Locate the cell with the specified text and output its (X, Y) center coordinate. 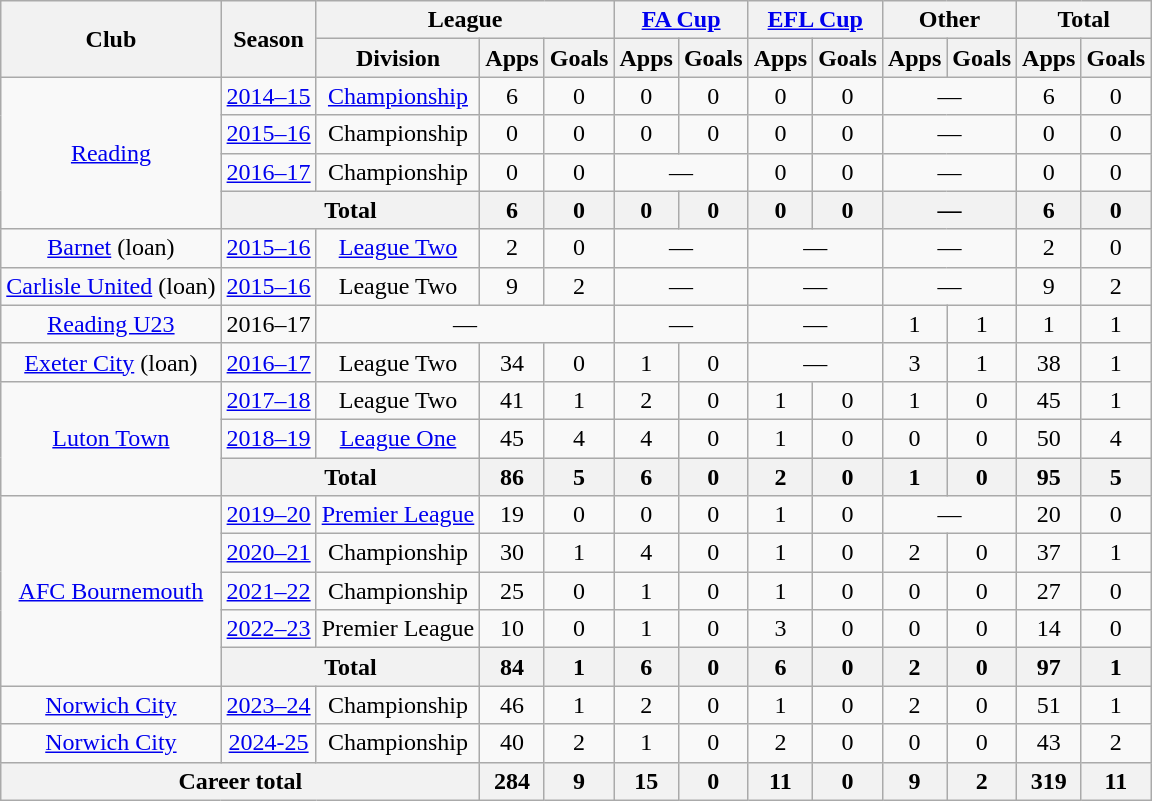
41 (512, 400)
25 (512, 591)
43 (1049, 743)
League One (398, 438)
30 (512, 553)
Season (268, 39)
14 (1049, 629)
40 (512, 743)
FA Cup (681, 20)
Luton Town (111, 438)
97 (1049, 667)
2020–21 (268, 553)
319 (1049, 781)
Carlisle United (loan) (111, 286)
38 (1049, 362)
37 (1049, 553)
2018–19 (268, 438)
Career total (240, 781)
84 (512, 667)
19 (512, 515)
34 (512, 362)
Reading (111, 153)
86 (512, 477)
2019–20 (268, 515)
Barnet (loan) (111, 248)
Reading U23 (111, 324)
51 (1049, 705)
2023–24 (268, 705)
10 (512, 629)
Club (111, 39)
2017–18 (268, 400)
Exeter City (loan) (111, 362)
AFC Bournemouth (111, 591)
EFL Cup (815, 20)
95 (1049, 477)
15 (646, 781)
46 (512, 705)
284 (512, 781)
2024-25 (268, 743)
2014–15 (268, 96)
League (465, 20)
27 (1049, 591)
2022–23 (268, 629)
Other (949, 20)
50 (1049, 438)
20 (1049, 515)
Division (398, 58)
2021–22 (268, 591)
